Detect which cell encompasses the target text, then output its (x, y) center coordinate. 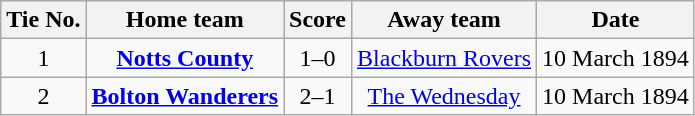
The Wednesday (444, 96)
Away team (444, 20)
Date (616, 20)
Notts County (185, 58)
Bolton Wanderers (185, 96)
1–0 (318, 58)
Home team (185, 20)
Blackburn Rovers (444, 58)
2–1 (318, 96)
1 (44, 58)
Score (318, 20)
2 (44, 96)
Tie No. (44, 20)
